Extract the [x, y] coordinate from the center of the cell holding the provided text.  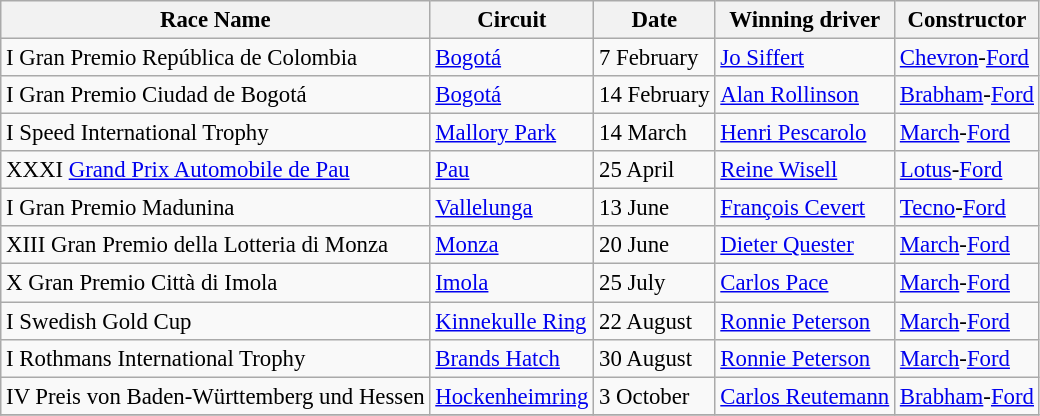
Vallelunga [512, 208]
3 October [654, 396]
Mallory Park [512, 133]
25 April [654, 170]
Carlos Reutemann [805, 396]
14 February [654, 95]
Date [654, 20]
I Speed International Trophy [216, 133]
X Gran Premio Città di Imola [216, 283]
Reine Wisell [805, 170]
Lotus-Ford [968, 170]
7 February [654, 58]
I Rothmans International Trophy [216, 358]
Circuit [512, 20]
I Swedish Gold Cup [216, 321]
Henri Pescarolo [805, 133]
I Gran Premio Ciudad de Bogotá [216, 95]
Imola [512, 283]
30 August [654, 358]
22 August [654, 321]
Winning driver [805, 20]
XXXI Grand Prix Automobile de Pau [216, 170]
Pau [512, 170]
20 June [654, 245]
Monza [512, 245]
Constructor [968, 20]
I Gran Premio República de Colombia [216, 58]
Kinnekulle Ring [512, 321]
13 June [654, 208]
Chevron-Ford [968, 58]
Race Name [216, 20]
25 July [654, 283]
Tecno-Ford [968, 208]
XIII Gran Premio della Lotteria di Monza [216, 245]
Hockenheimring [512, 396]
14 March [654, 133]
Dieter Quester [805, 245]
Carlos Pace [805, 283]
I Gran Premio Madunina [216, 208]
Brands Hatch [512, 358]
François Cevert [805, 208]
Jo Siffert [805, 58]
IV Preis von Baden-Württemberg und Hessen [216, 396]
Alan Rollinson [805, 95]
